For the text-containing cell, return its midpoint in [x, y] coordinate format. 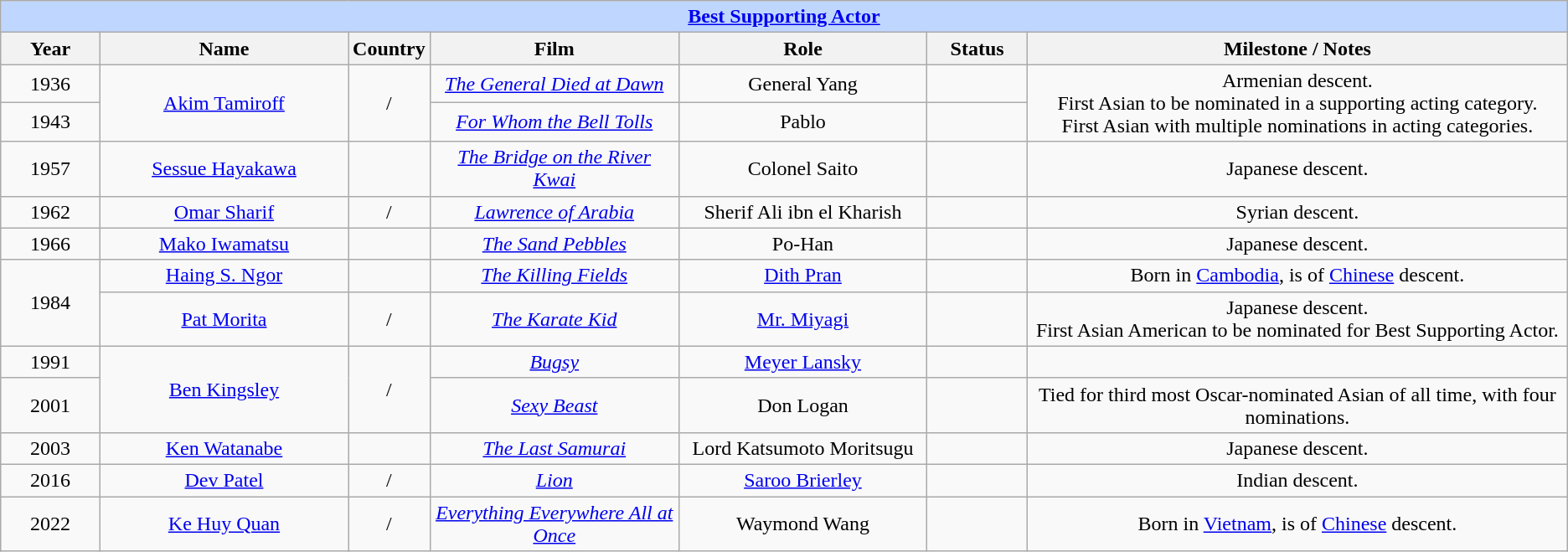
2022 [50, 523]
Don Logan [802, 405]
Country [389, 49]
Born in Cambodia, is of Chinese descent. [1298, 276]
The General Died at Dawn [554, 84]
Sexy Beast [554, 405]
Po-Han [802, 244]
The Killing Fields [554, 276]
Status [977, 49]
The Bridge on the River Kwai [554, 169]
1991 [50, 362]
Syrian descent. [1298, 212]
Meyer Lansky [802, 362]
2016 [50, 480]
Lord Katsumoto Moritsugu [802, 448]
Dev Patel [224, 480]
Colonel Saito [802, 169]
Lion [554, 480]
Best Supporting Actor [784, 17]
Role [802, 49]
2003 [50, 448]
1936 [50, 84]
Omar Sharif [224, 212]
The Karate Kid [554, 318]
Japanese descent.First Asian American to be nominated for Best Supporting Actor. [1298, 318]
Sherif Ali ibn el Kharish [802, 212]
Mr. Miyagi [802, 318]
Ke Huy Quan [224, 523]
Ken Watanabe [224, 448]
Indian descent. [1298, 480]
Year [50, 49]
1957 [50, 169]
Waymond Wang [802, 523]
The Last Samurai [554, 448]
Mako Iwamatsu [224, 244]
Lawrence of Arabia [554, 212]
1984 [50, 303]
1966 [50, 244]
The Sand Pebbles [554, 244]
Film [554, 49]
Milestone / Notes [1298, 49]
1943 [50, 122]
For Whom the Bell Tolls [554, 122]
Saroo Brierley [802, 480]
Akim Tamiroff [224, 103]
Tied for third most Oscar-nominated Asian of all time, with four nominations. [1298, 405]
Sessue Hayakawa [224, 169]
Dith Pran [802, 276]
Haing S. Ngor [224, 276]
Pablo [802, 122]
Name [224, 49]
Everything Everywhere All at Once [554, 523]
Born in Vietnam, is of Chinese descent. [1298, 523]
Pat Morita [224, 318]
2001 [50, 405]
Ben Kingsley [224, 389]
Armenian descent.First Asian to be nominated in a supporting acting category.First Asian with multiple nominations in acting categories. [1298, 103]
Bugsy [554, 362]
General Yang [802, 84]
1962 [50, 212]
